Pinpoint the cell where the given text exists, returning its (X, Y) midpoint coordinate. 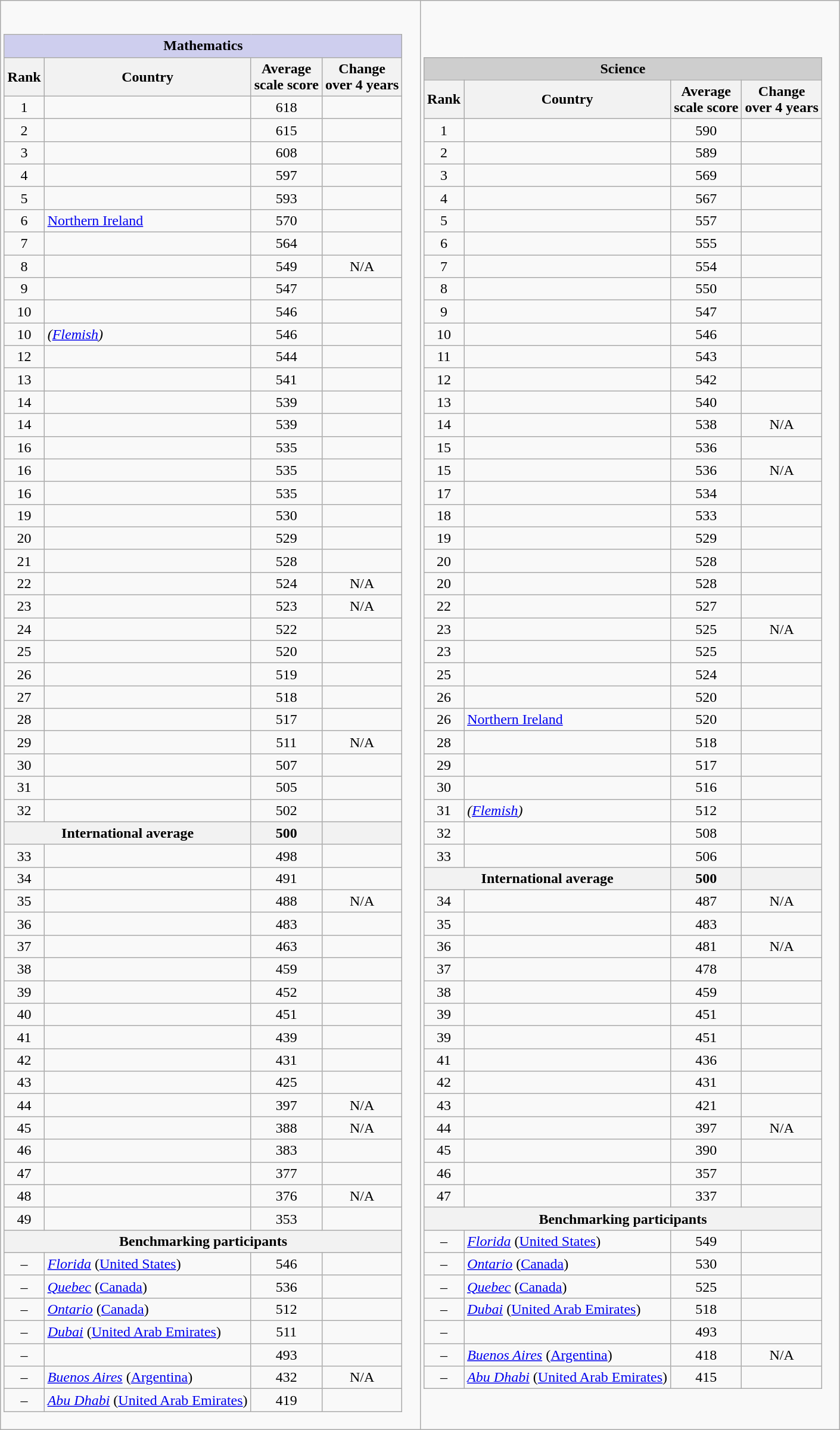
505 (286, 788)
519 (286, 674)
502 (286, 810)
564 (286, 244)
507 (286, 765)
498 (286, 856)
491 (286, 878)
618 (286, 107)
508 (707, 833)
436 (707, 1060)
383 (286, 1151)
569 (707, 175)
516 (707, 788)
390 (707, 1151)
40 (24, 1015)
415 (707, 1378)
544 (286, 357)
425 (286, 1083)
542 (707, 380)
487 (707, 901)
377 (286, 1173)
550 (707, 289)
522 (286, 629)
Science (623, 69)
21 (24, 561)
533 (707, 515)
27 (24, 697)
11 (444, 357)
555 (707, 244)
481 (707, 946)
388 (286, 1128)
488 (286, 901)
419 (286, 1400)
353 (286, 1218)
418 (707, 1355)
540 (707, 402)
589 (707, 153)
421 (707, 1105)
567 (707, 198)
538 (707, 425)
Mathematics (203, 46)
478 (707, 969)
541 (286, 380)
597 (286, 175)
534 (707, 493)
17 (444, 493)
523 (286, 607)
593 (286, 198)
557 (707, 220)
608 (286, 153)
452 (286, 992)
49 (24, 1218)
24 (24, 629)
18 (444, 515)
543 (707, 357)
570 (286, 220)
590 (707, 130)
337 (707, 1196)
376 (286, 1196)
554 (707, 266)
48 (24, 1196)
357 (707, 1173)
439 (286, 1037)
432 (286, 1378)
527 (707, 607)
615 (286, 130)
463 (286, 946)
506 (707, 856)
